Return the (x, y) coordinate for the center point of the cell that contains the specified text.  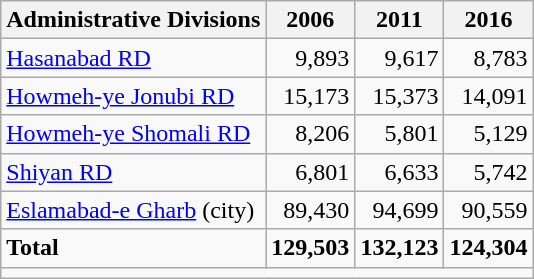
Eslamabad-e Gharb (city) (134, 210)
15,173 (310, 96)
2011 (400, 20)
Howmeh-ye Shomali RD (134, 134)
124,304 (488, 248)
Shiyan RD (134, 172)
15,373 (400, 96)
132,123 (400, 248)
Total (134, 248)
14,091 (488, 96)
8,783 (488, 58)
8,206 (310, 134)
5,801 (400, 134)
9,893 (310, 58)
2006 (310, 20)
Howmeh-ye Jonubi RD (134, 96)
6,801 (310, 172)
9,617 (400, 58)
Administrative Divisions (134, 20)
129,503 (310, 248)
5,129 (488, 134)
89,430 (310, 210)
Hasanabad RD (134, 58)
2016 (488, 20)
94,699 (400, 210)
90,559 (488, 210)
5,742 (488, 172)
6,633 (400, 172)
